Detect which cell encompasses the target text, then output its (X, Y) center coordinate. 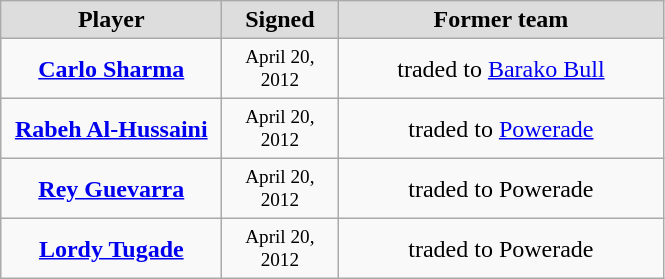
Signed (280, 20)
Former team (501, 20)
traded to Barako Bull (501, 69)
Carlo Sharma (112, 69)
Rabeh Al-Hussaini (112, 129)
Player (112, 20)
Lordy Tugade (112, 249)
Rey Guevarra (112, 189)
